Find where the given text appears and provide that cell's center as [X, Y] coordinate. 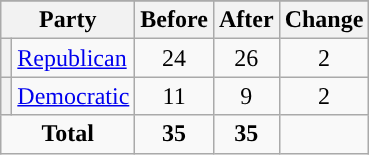
After [246, 20]
Republican [74, 58]
Before [174, 20]
Change [324, 20]
26 [246, 58]
11 [174, 96]
Total [68, 134]
9 [246, 96]
Party [68, 20]
Democratic [74, 96]
24 [174, 58]
